Search for the cell housing the specified text and yield its (X, Y) center coordinate. 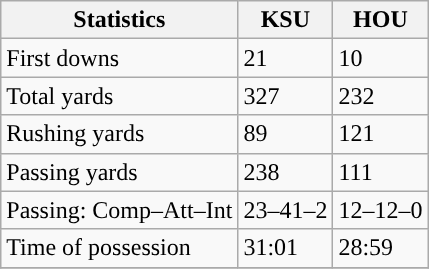
Time of possession (120, 248)
111 (380, 172)
23–41–2 (286, 210)
10 (380, 58)
89 (286, 134)
Passing yards (120, 172)
First downs (120, 58)
Total yards (120, 96)
327 (286, 96)
Rushing yards (120, 134)
121 (380, 134)
238 (286, 172)
12–12–0 (380, 210)
21 (286, 58)
Statistics (120, 20)
28:59 (380, 248)
232 (380, 96)
Passing: Comp–Att–Int (120, 210)
HOU (380, 20)
KSU (286, 20)
31:01 (286, 248)
